For the text-containing cell, return its midpoint in [x, y] coordinate format. 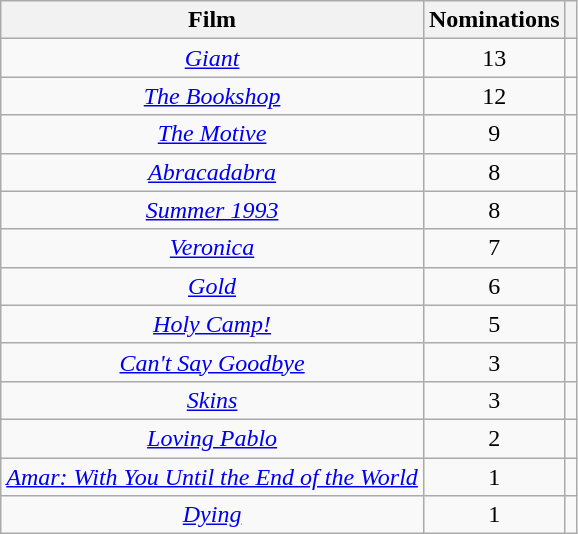
The Motive [212, 134]
13 [494, 58]
6 [494, 286]
The Bookshop [212, 96]
Holy Camp! [212, 324]
9 [494, 134]
Giant [212, 58]
Gold [212, 286]
Summer 1993 [212, 210]
Veronica [212, 248]
Skins [212, 400]
2 [494, 438]
12 [494, 96]
5 [494, 324]
Amar: With You Until the End of the World [212, 477]
Loving Pablo [212, 438]
Film [212, 20]
Can't Say Goodbye [212, 362]
Dying [212, 515]
Abracadabra [212, 172]
Nominations [494, 20]
7 [494, 248]
